Locate the cell with the specified text and output its [x, y] center coordinate. 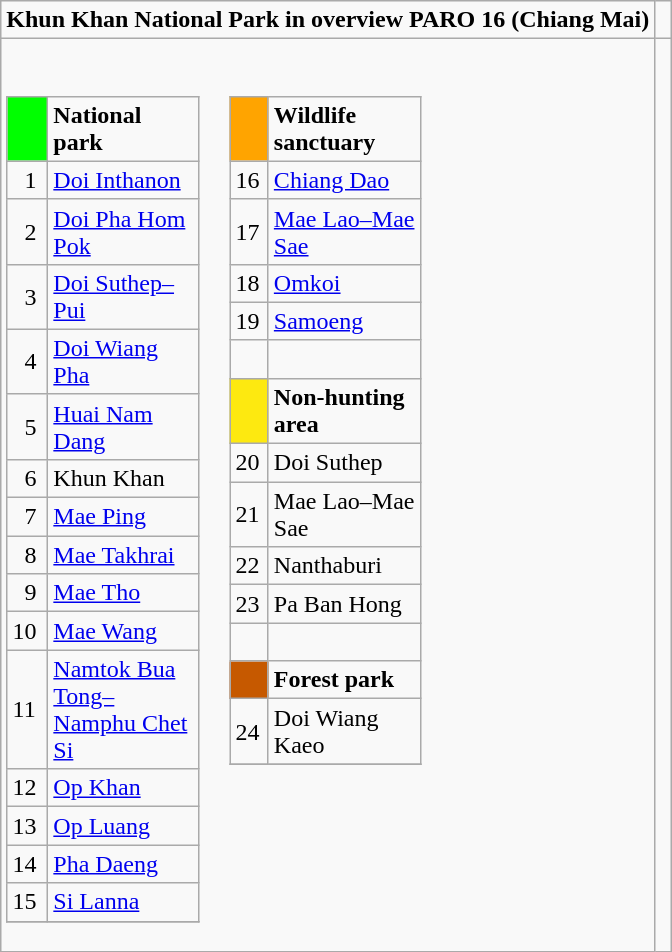
Nanthaburi [344, 566]
1 [28, 180]
Doi Inthanon [124, 180]
Forest park [344, 680]
Non-hunting area [344, 410]
Pa Ban Hong [344, 604]
18 [249, 283]
Op Khan [124, 788]
Khun Khan National Park in overview PARO 16 (Chiang Mai) [328, 20]
Omkoi [344, 283]
Wildlife sanctuary [344, 128]
15 [28, 902]
Mae Wang [124, 631]
Mae Ping [124, 517]
21 [249, 514]
19 [249, 321]
Op Luang [124, 826]
5 [28, 426]
Doi Suthep–Pui [124, 296]
16 [249, 180]
Khun Khan [124, 478]
10 [28, 631]
2 [28, 232]
Doi Pha Hom Pok [124, 232]
National park [124, 128]
Doi Wiang Kaeo [344, 732]
20 [249, 463]
11 [28, 710]
14 [28, 864]
7 [28, 517]
Samoeng [344, 321]
Mae Tho [124, 593]
Huai Nam Dang [124, 426]
Doi Wiang Pha [124, 362]
6 [28, 478]
Si Lanna [124, 902]
3 [28, 296]
13 [28, 826]
9 [28, 593]
23 [249, 604]
12 [28, 788]
8 [28, 555]
22 [249, 566]
Namtok Bua Tong–Namphu Chet Si [124, 710]
Doi Suthep [344, 463]
4 [28, 362]
24 [249, 732]
Chiang Dao [344, 180]
Mae Takhrai [124, 555]
17 [249, 232]
Pha Daeng [124, 864]
